Extract the (x, y) coordinate from the center of the cell holding the provided text.  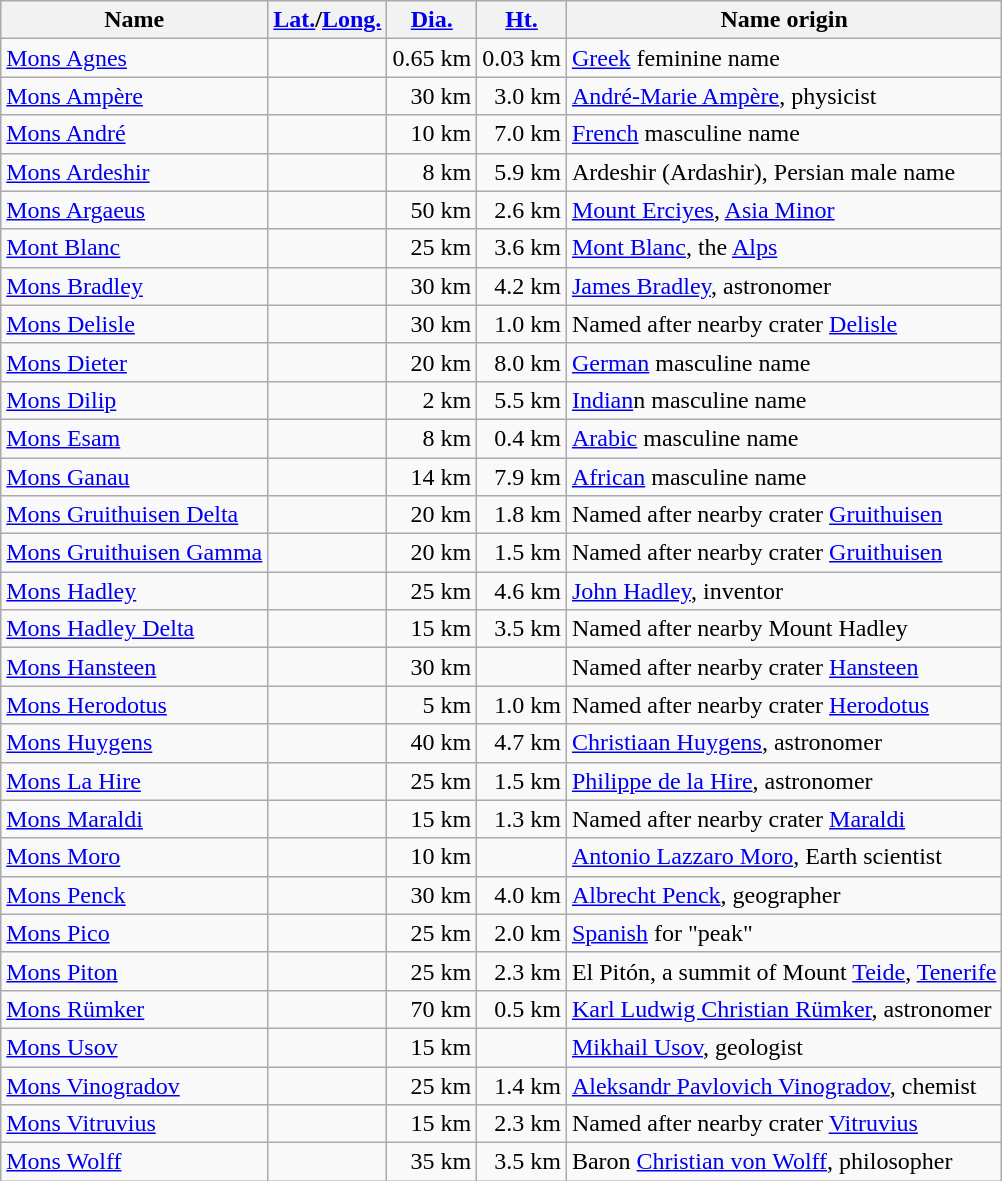
Mons Argaeus (134, 210)
Ht. (522, 20)
Named after nearby crater Vitruvius (784, 1124)
70 km (432, 1009)
3.6 km (522, 248)
2.6 km (522, 210)
Mons Usov (134, 1047)
African masculine name (784, 477)
Mont Blanc, the Alps (784, 248)
Mons Hansteen (134, 667)
50 km (432, 210)
3.0 km (522, 96)
Mons Delisle (134, 324)
André-Marie Ampère, physicist (784, 96)
35 km (432, 1162)
1.8 km (522, 515)
Mons Maraldi (134, 819)
Christiaan Huygens, astronomer (784, 743)
Mons Wolff (134, 1162)
James Bradley, astronomer (784, 286)
Named after nearby crater Hansteen (784, 667)
1.3 km (522, 819)
Mons Huygens (134, 743)
0.5 km (522, 1009)
Aleksandr Pavlovich Vinogradov, chemist (784, 1085)
Mons Pico (134, 933)
Mons Ardeshir (134, 172)
Mons Moro (134, 857)
0.4 km (522, 438)
Mons Gruithuisen Gamma (134, 553)
Mons Herodotus (134, 705)
Name (134, 20)
Dia. (432, 20)
Mons Penck (134, 895)
Mons Ganau (134, 477)
Named after nearby crater Delisle (784, 324)
Mons Agnes (134, 58)
2.0 km (522, 933)
Mount Erciyes, Asia Minor (784, 210)
40 km (432, 743)
Mons Vinogradov (134, 1085)
Lat./Long. (328, 20)
Greek feminine name (784, 58)
Philippe de la Hire, astronomer (784, 781)
Mons Dilip (134, 400)
5.9 km (522, 172)
5 km (432, 705)
Mons Rümker (134, 1009)
Named after nearby crater Herodotus (784, 705)
Arabic masculine name (784, 438)
Mons Hadley (134, 591)
Mons Hadley Delta (134, 629)
Mont Blanc (134, 248)
7.0 km (522, 134)
7.9 km (522, 477)
Ardeshir (Ardashir), Persian male name (784, 172)
Mons Piton (134, 971)
German masculine name (784, 362)
Mons Ampère (134, 96)
Mons Dieter (134, 362)
Named after nearby Mount Hadley (784, 629)
8.0 km (522, 362)
Mons La Hire (134, 781)
Baron Christian von Wolff, philosopher (784, 1162)
Albrecht Penck, geographer (784, 895)
John Hadley, inventor (784, 591)
Mons Bradley (134, 286)
Mons André (134, 134)
0.03 km (522, 58)
Mons Esam (134, 438)
0.65 km (432, 58)
Indiann masculine name (784, 400)
Mons Gruithuisen Delta (134, 515)
Mikhail Usov, geologist (784, 1047)
Karl Ludwig Christian Rümker, astronomer (784, 1009)
4.6 km (522, 591)
Named after nearby crater Maraldi (784, 819)
1.4 km (522, 1085)
French masculine name (784, 134)
4.0 km (522, 895)
Antonio Lazzaro Moro, Earth scientist (784, 857)
4.2 km (522, 286)
Mons Vitruvius (134, 1124)
Spanish for "peak" (784, 933)
4.7 km (522, 743)
5.5 km (522, 400)
Name origin (784, 20)
2 km (432, 400)
El Pitón, a summit of Mount Teide, Tenerife (784, 971)
14 km (432, 477)
